Scan for the cell matching the given text and deliver its (X, Y) coordinate at center. 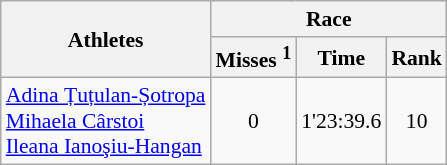
1'23:39.6 (341, 122)
Rank (416, 58)
Misses 1 (254, 58)
Adina Țuțulan-ȘotropaMihaela CârstoiIleana Ianoşiu-Hangan (106, 122)
Time (341, 58)
Athletes (106, 40)
10 (416, 122)
0 (254, 122)
Race (329, 19)
